Locate the cell with the specified text and output its [x, y] center coordinate. 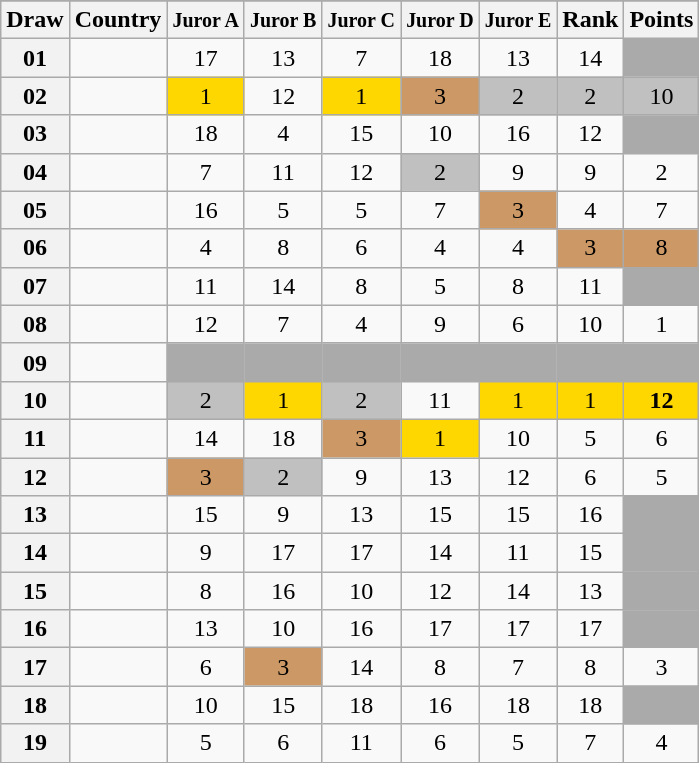
Country [118, 20]
09 [35, 362]
Juror B [283, 20]
Points [662, 20]
Juror E [518, 20]
07 [35, 286]
19 [35, 743]
02 [35, 96]
Draw [35, 20]
Juror A [206, 20]
Rank [590, 20]
06 [35, 248]
Juror C [362, 20]
05 [35, 210]
01 [35, 58]
Juror D [440, 20]
04 [35, 172]
03 [35, 134]
08 [35, 324]
